Provide the [x, y] coordinate of the cell's center where the given text is located.  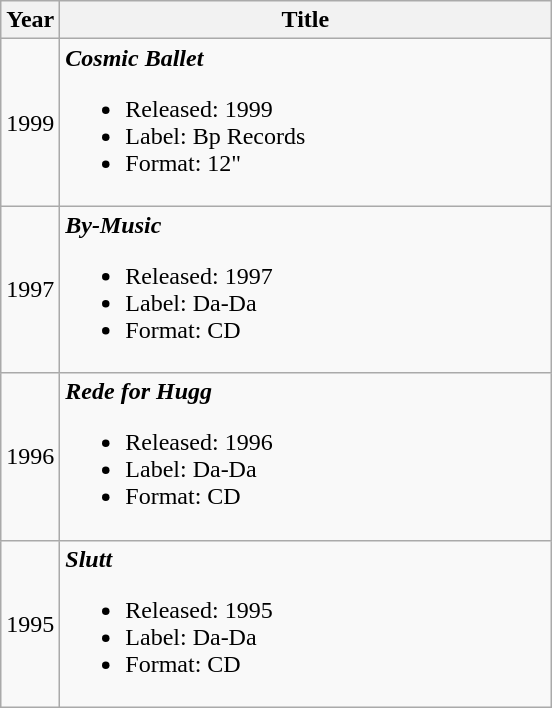
1999 [30, 122]
By-MusicReleased: 1997Label: Da-Da Format: CD [306, 290]
1995 [30, 624]
1996 [30, 456]
Year [30, 20]
Cosmic BalletReleased: 1999Label: Bp Records Format: 12" [306, 122]
1997 [30, 290]
Rede for HuggReleased: 1996Label: Da-Da Format: CD [306, 456]
Title [306, 20]
SluttReleased: 1995Label: Da-Da Format: CD [306, 624]
